Find where the given text appears and provide that cell's center as [X, Y] coordinate. 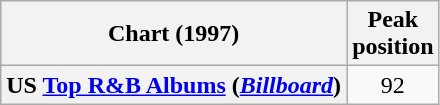
Peakposition [393, 34]
92 [393, 85]
US Top R&B Albums (Billboard) [174, 85]
Chart (1997) [174, 34]
